Extract the (x, y) coordinate from the center of the cell holding the provided text.  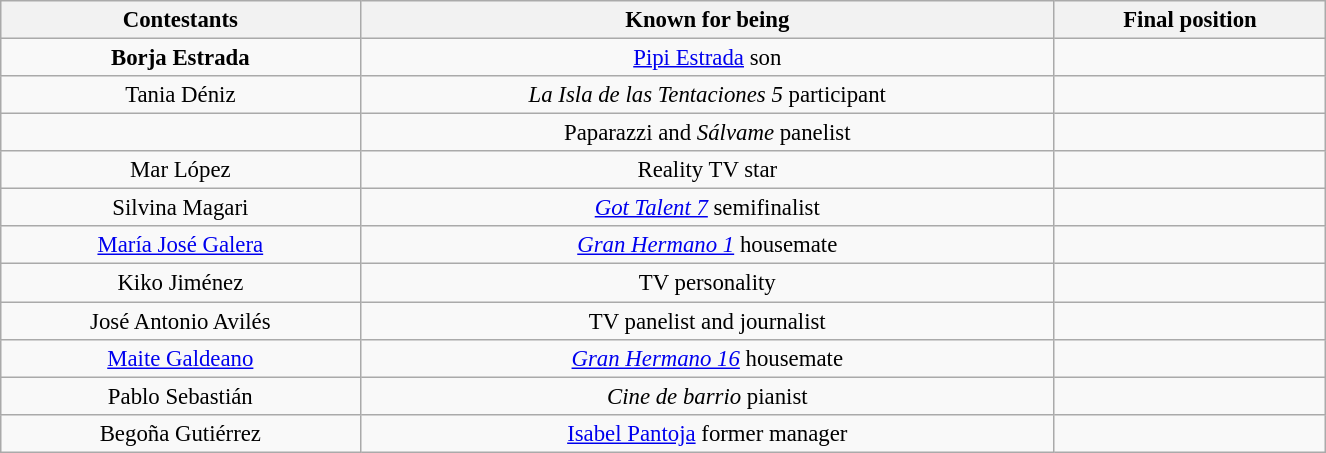
Gran Hermano 16 housemate (708, 358)
TV panelist and journalist (708, 321)
Gran Hermano 1 housemate (708, 245)
Cine de barrio pianist (708, 396)
Known for being (708, 20)
Contestants (180, 20)
Maite Galdeano (180, 358)
Silvina Magari (180, 208)
Pipi Estrada son (708, 57)
Tania Déniz (180, 95)
Pablo Sebastián (180, 396)
Kiko Jiménez (180, 283)
TV personality (708, 283)
Mar López (180, 170)
Final position (1190, 20)
La Isla de las Tentaciones 5 participant (708, 95)
María José Galera (180, 245)
Isabel Pantoja former manager (708, 433)
Got Talent 7 semifinalist (708, 208)
José Antonio Avilés (180, 321)
Reality TV star (708, 170)
Borja Estrada (180, 57)
Paparazzi and Sálvame panelist (708, 133)
Begoña Gutiérrez (180, 433)
